Detect which cell encompasses the target text, then output its (X, Y) center coordinate. 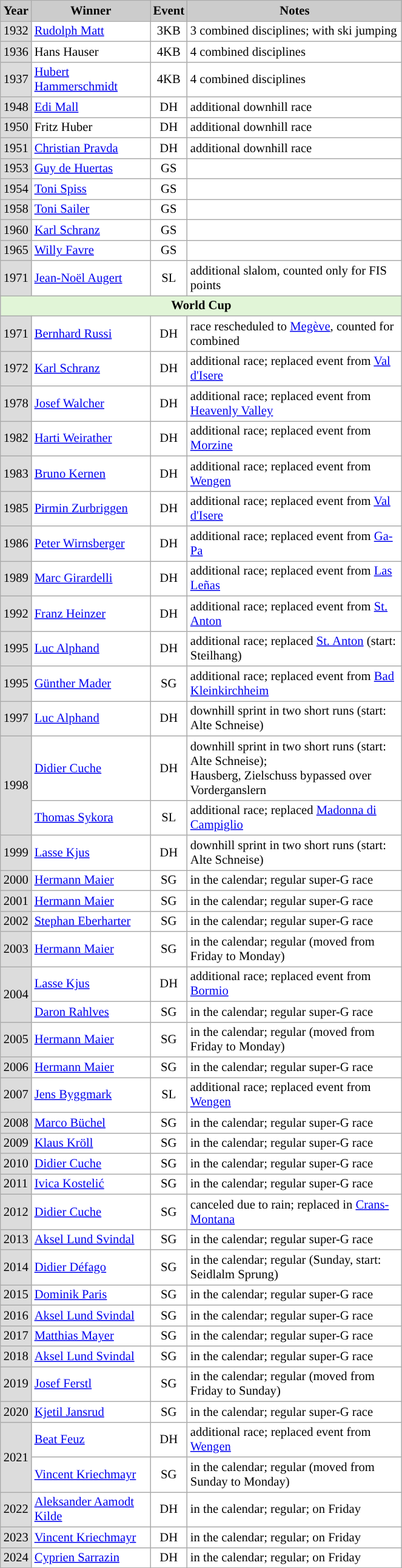
Notes (295, 10)
downhill sprint in two short runs (start: Alte Schneise);Hausberg, Zielschuss bypassed over Vorderganslern (295, 768)
Daron Rahlves (91, 1012)
Hans Hauser (91, 52)
Pirmin Zurbriggen (91, 509)
1951 (16, 148)
3KB (169, 31)
1932 (16, 31)
2001 (16, 901)
Beat Feuz (91, 1440)
Jean-Noël Augert (91, 278)
Peter Wirnsberger (91, 544)
Harti Weirather (91, 438)
2016 (16, 1315)
2000 (16, 880)
Event (169, 10)
Dominik Paris (91, 1295)
1954 (16, 188)
1972 (16, 369)
in the calendar; regular (moved from Sunday to Monday) (295, 1475)
1982 (16, 438)
additional race; replaced event from Las Leñas (295, 578)
Franz Heinzer (91, 613)
1936 (16, 52)
additional race; replaced event from Bad Kleinkirchheim (295, 683)
1950 (16, 127)
1989 (16, 578)
Marco Büchel (91, 1123)
Bruno Kernen (91, 473)
1953 (16, 168)
Cyprien Sarrazin (91, 1558)
additional race; replaced St. Anton (start: Steilhang) (295, 649)
Ivica Kostelić (91, 1184)
additional race; replaced event from Heavenly Valley (295, 403)
Thomas Sykora (91, 818)
2019 (16, 1384)
2005 (16, 1039)
2003 (16, 949)
Klaus Kröll (91, 1143)
Marc Girardelli (91, 578)
Edi Mall (91, 107)
Matthias Mayer (91, 1336)
World Cup (201, 305)
1958 (16, 209)
Willy Favre (91, 250)
in the calendar; regular (Sunday, start: Seidlalm Sprung) (295, 1267)
2012 (16, 1212)
2023 (16, 1537)
1998 (16, 786)
1965 (16, 250)
Jens Byggmark (91, 1095)
2013 (16, 1239)
Christian Pravda (91, 148)
3 combined disciplines; with ski jumping (295, 31)
Günther Mader (91, 683)
additional race; replaced event from St. Anton (295, 613)
Fritz Huber (91, 127)
2010 (16, 1163)
1960 (16, 230)
Guy de Huertas (91, 168)
Stephan Eberharter (91, 921)
Hubert Hammerschmidt (91, 79)
1983 (16, 473)
race rescheduled to Megève, counted for combined (295, 333)
Kjetil Jansrud (91, 1412)
2007 (16, 1095)
2002 (16, 921)
2014 (16, 1267)
2022 (16, 1509)
Bernhard Russi (91, 333)
Josef Ferstl (91, 1384)
Toni Sailer (91, 209)
Year (16, 10)
additional race; replaced Madonna di Campiglio (295, 818)
2015 (16, 1295)
1999 (16, 853)
Josef Walcher (91, 403)
additional race; replaced event from Ga-Pa (295, 544)
2011 (16, 1184)
Didier Défago (91, 1267)
1986 (16, 544)
Winner (91, 10)
additional slalom, counted only for FIS points (295, 278)
2021 (16, 1457)
1997 (16, 718)
Aleksander Aamodt Kilde (91, 1509)
Rudolph Matt (91, 31)
1948 (16, 107)
in the calendar; regular (moved from Friday to Sunday) (295, 1384)
2004 (16, 994)
1937 (16, 79)
additional race; replaced event from Bormio (295, 984)
2018 (16, 1356)
2024 (16, 1558)
2008 (16, 1123)
2020 (16, 1412)
1992 (16, 613)
2017 (16, 1336)
Toni Spiss (91, 188)
1978 (16, 403)
additional race; replaced event from Morzine (295, 438)
2006 (16, 1067)
1985 (16, 509)
canceled due to rain; replaced in Crans-Montana (295, 1212)
2009 (16, 1143)
